Provide the [x, y] coordinate of the cell's center where the given text is located.  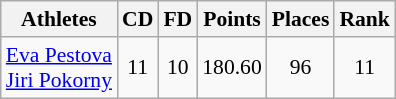
CD [138, 19]
Places [301, 19]
Eva PestovaJiri Pokorny [59, 68]
Points [232, 19]
180.60 [232, 68]
Athletes [59, 19]
Rank [364, 19]
FD [178, 19]
10 [178, 68]
96 [301, 68]
